Output the [x, y] coordinate of the center of the cell containing the given text.  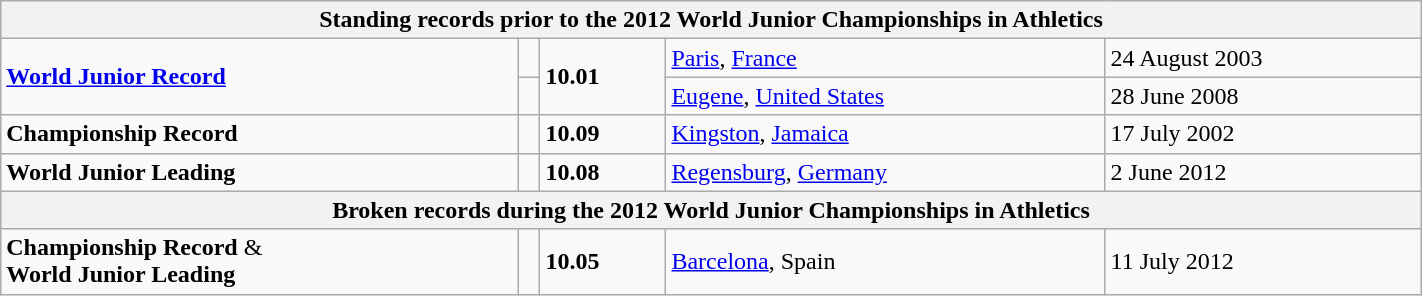
10.09 [603, 134]
Broken records during the 2012 World Junior Championships in Athletics [711, 210]
10.08 [603, 172]
Championship Record &World Junior Leading [260, 262]
Regensburg, Germany [886, 172]
10.01 [603, 77]
Championship Record [260, 134]
24 August 2003 [1263, 58]
World Junior Record [260, 77]
Standing records prior to the 2012 World Junior Championships in Athletics [711, 20]
2 June 2012 [1263, 172]
11 July 2012 [1263, 262]
28 June 2008 [1263, 96]
Kingston, Jamaica [886, 134]
Paris, France [886, 58]
Eugene, United States [886, 96]
World Junior Leading [260, 172]
10.05 [603, 262]
Barcelona, Spain [886, 262]
17 July 2002 [1263, 134]
